Extract the [X, Y] coordinate from the center of the cell holding the provided text.  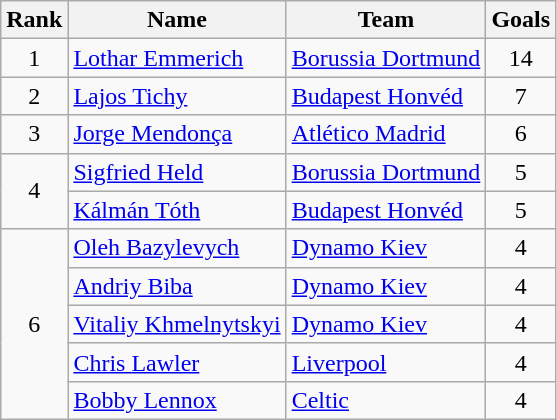
Sigfried Held [177, 172]
Team [386, 20]
Atlético Madrid [386, 134]
Lajos Tichy [177, 96]
Bobby Lennox [177, 400]
14 [521, 58]
Kálmán Tóth [177, 210]
Liverpool [386, 362]
1 [34, 58]
Goals [521, 20]
Andriy Biba [177, 286]
Jorge Mendonça [177, 134]
Chris Lawler [177, 362]
Name [177, 20]
Vitaliy Khmelnytskyi [177, 324]
Lothar Emmerich [177, 58]
3 [34, 134]
7 [521, 96]
Celtic [386, 400]
Oleh Bazylevych [177, 248]
2 [34, 96]
Rank [34, 20]
